Provide the (x, y) coordinate of the cell's center where the given text is located.  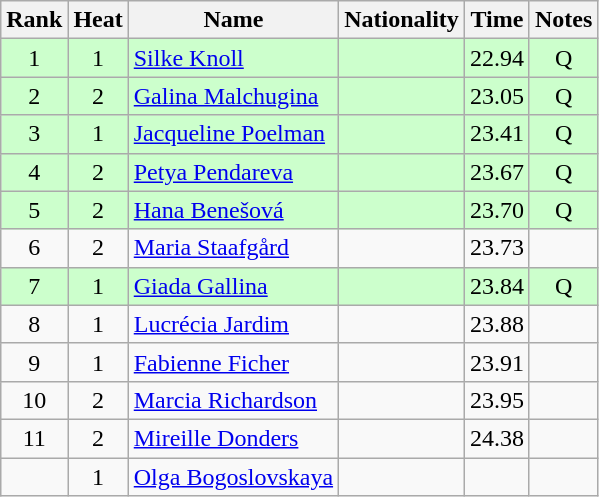
Maria Staafgård (233, 248)
23.70 (496, 210)
4 (34, 172)
Marcia Richardson (233, 400)
10 (34, 400)
Time (496, 20)
Galina Malchugina (233, 96)
23.41 (496, 134)
23.95 (496, 400)
Mireille Donders (233, 438)
7 (34, 286)
Petya Pendareva (233, 172)
Name (233, 20)
23.91 (496, 362)
11 (34, 438)
8 (34, 324)
5 (34, 210)
Olga Bogoslovskaya (233, 477)
23.67 (496, 172)
23.84 (496, 286)
3 (34, 134)
Notes (563, 20)
Hana Benešová (233, 210)
Giada Gallina (233, 286)
9 (34, 362)
24.38 (496, 438)
22.94 (496, 58)
Jacqueline Poelman (233, 134)
Fabienne Ficher (233, 362)
Nationality (402, 20)
23.73 (496, 248)
Silke Knoll (233, 58)
23.88 (496, 324)
Lucrécia Jardim (233, 324)
6 (34, 248)
Rank (34, 20)
23.05 (496, 96)
Heat (98, 20)
